Detect which cell encompasses the target text, then output its (x, y) center coordinate. 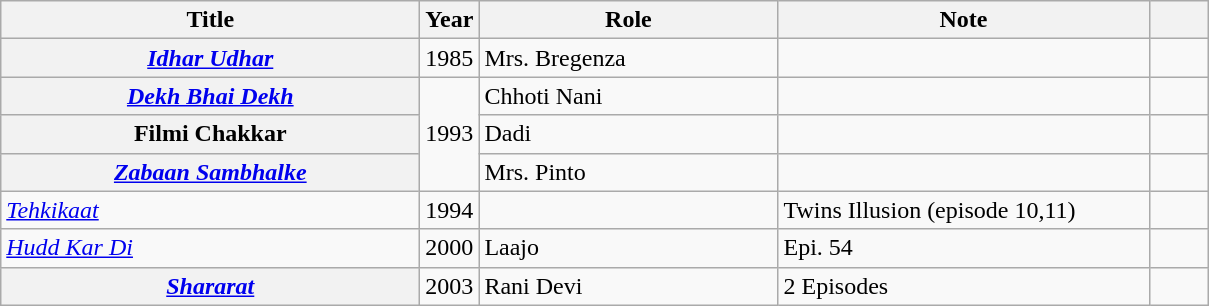
Epi. 54 (964, 248)
1985 (450, 58)
Rani Devi (628, 286)
Dekh Bhai Dekh (210, 96)
Role (628, 20)
2 Episodes (964, 286)
Shararat (210, 286)
Title (210, 20)
Year (450, 20)
Twins Illusion (episode 10,11) (964, 210)
1993 (450, 134)
1994 (450, 210)
Zabaan Sambhalke (210, 172)
2000 (450, 248)
Hudd Kar Di (210, 248)
Note (964, 20)
Tehkikaat (210, 210)
Mrs. Pinto (628, 172)
2003 (450, 286)
Idhar Udhar (210, 58)
Laajo (628, 248)
Mrs. Bregenza (628, 58)
Dadi (628, 134)
Filmi Chakkar (210, 134)
Chhoti Nani (628, 96)
